Return the [X, Y] coordinate for the center point of the cell that contains the specified text.  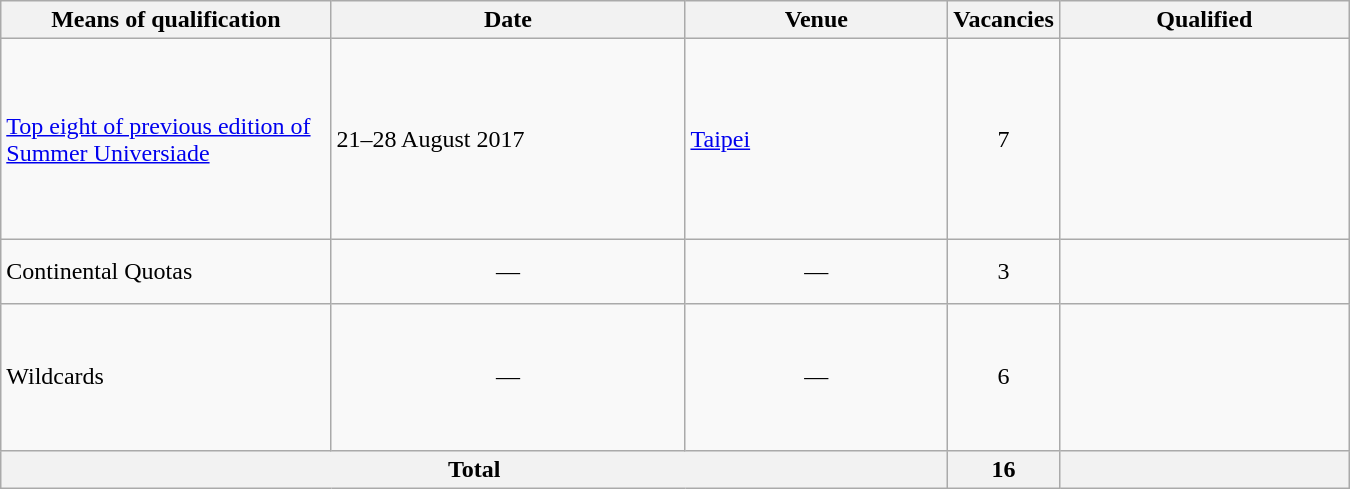
Date [508, 20]
Venue [816, 20]
Taipei [816, 139]
21–28 August 2017 [508, 139]
Continental Quotas [166, 272]
Qualified [1204, 20]
Top eight of previous edition of Summer Universiade [166, 139]
16 [1004, 469]
Means of qualification [166, 20]
Total [474, 469]
3 [1004, 272]
Vacancies [1004, 20]
6 [1004, 377]
7 [1004, 139]
Wildcards [166, 377]
